Identify which cell holds the provided text, then report its (X, Y) central coordinate. 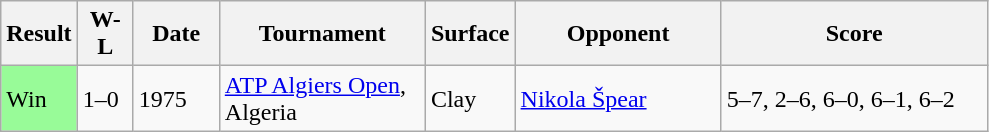
1–0 (105, 98)
Nikola Špear (618, 98)
Score (854, 34)
Clay (470, 98)
Date (176, 34)
Result (39, 34)
Surface (470, 34)
Opponent (618, 34)
Win (39, 98)
W-L (105, 34)
Tournament (322, 34)
1975 (176, 98)
5–7, 2–6, 6–0, 6–1, 6–2 (854, 98)
ATP Algiers Open, Algeria (322, 98)
